Locate the cell with the specified text and output its [x, y] center coordinate. 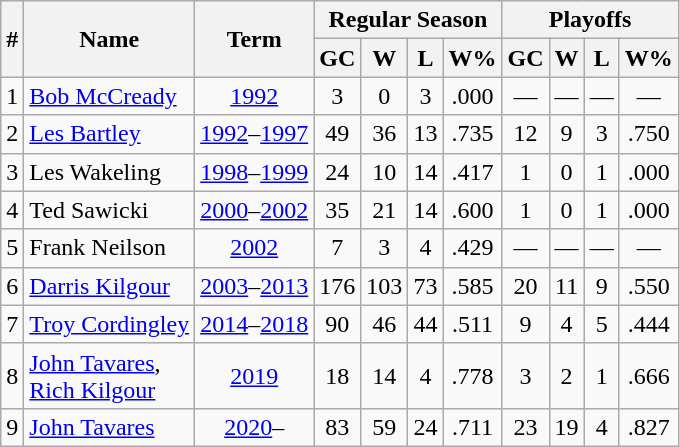
18 [338, 376]
1992–1997 [254, 134]
23 [526, 427]
13 [426, 134]
.429 [472, 248]
46 [384, 324]
Term [254, 39]
.550 [648, 286]
44 [426, 324]
6 [12, 286]
Playoffs [590, 20]
36 [384, 134]
.666 [648, 376]
.827 [648, 427]
.600 [472, 210]
Les Wakeling [110, 172]
12 [526, 134]
103 [384, 286]
20 [526, 286]
John Tavares, Rich Kilgour [110, 376]
.585 [472, 286]
.417 [472, 172]
.750 [648, 134]
2003–2013 [254, 286]
19 [566, 427]
1992 [254, 96]
90 [338, 324]
49 [338, 134]
59 [384, 427]
.444 [648, 324]
2019 [254, 376]
11 [566, 286]
Regular Season [408, 20]
35 [338, 210]
Frank Neilson [110, 248]
73 [426, 286]
83 [338, 427]
Les Bartley [110, 134]
Name [110, 39]
.511 [472, 324]
Ted Sawicki [110, 210]
Troy Cordingley [110, 324]
.735 [472, 134]
176 [338, 286]
21 [384, 210]
Bob McCready [110, 96]
2002 [254, 248]
Darris Kilgour [110, 286]
10 [384, 172]
# [12, 39]
1998–1999 [254, 172]
8 [12, 376]
2014–2018 [254, 324]
.778 [472, 376]
2020– [254, 427]
.711 [472, 427]
2000–2002 [254, 210]
John Tavares [110, 427]
